Find where the given text appears and provide that cell's center as (x, y) coordinate. 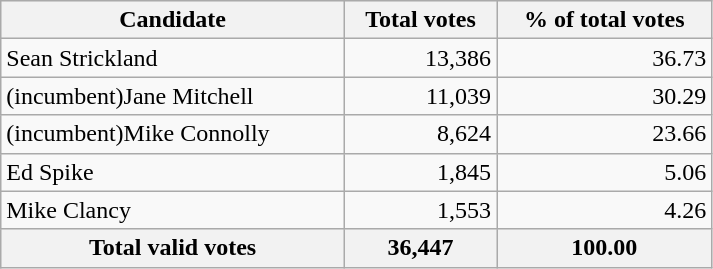
Total votes (420, 20)
Sean Strickland (173, 58)
Mike Clancy (173, 210)
(incumbent)Mike Connolly (173, 134)
11,039 (420, 96)
100.00 (604, 248)
8,624 (420, 134)
13,386 (420, 58)
% of total votes (604, 20)
23.66 (604, 134)
1,553 (420, 210)
36.73 (604, 58)
4.26 (604, 210)
Total valid votes (173, 248)
5.06 (604, 172)
36,447 (420, 248)
(incumbent)Jane Mitchell (173, 96)
1,845 (420, 172)
Candidate (173, 20)
30.29 (604, 96)
Ed Spike (173, 172)
